For the text-containing cell, return its midpoint in [x, y] coordinate format. 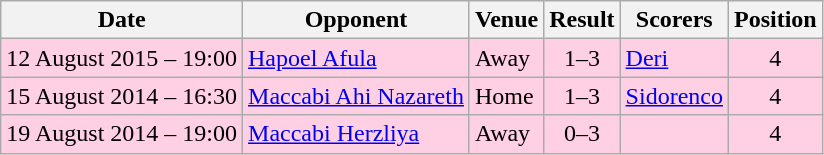
Sidorenco [674, 96]
0–3 [582, 134]
12 August 2015 – 19:00 [122, 58]
Scorers [674, 20]
Date [122, 20]
Venue [506, 20]
15 August 2014 – 16:30 [122, 96]
Result [582, 20]
Home [506, 96]
Maccabi Ahi Nazareth [356, 96]
Deri [674, 58]
Position [775, 20]
Opponent [356, 20]
Maccabi Herzliya [356, 134]
Hapoel Afula [356, 58]
19 August 2014 – 19:00 [122, 134]
